Return the (x, y) coordinate for the center point of the cell that contains the specified text.  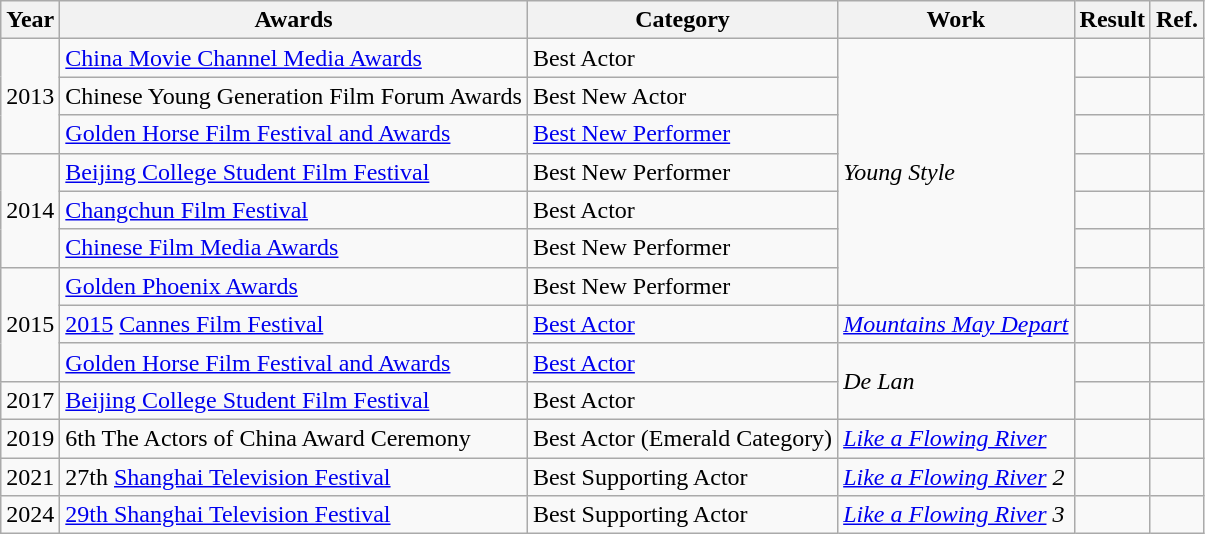
Mountains May Depart (956, 324)
Chinese Film Media Awards (294, 248)
27th Shanghai Television Festival (294, 477)
2017 (30, 400)
2013 (30, 96)
Result (1112, 20)
Work (956, 20)
2015 (30, 324)
Golden Phoenix Awards (294, 286)
2021 (30, 477)
Awards (294, 20)
Like a Flowing River (956, 438)
Chinese Young Generation Film Forum Awards (294, 96)
29th Shanghai Television Festival (294, 515)
2015 Cannes Film Festival (294, 324)
Like a Flowing River 2 (956, 477)
2024 (30, 515)
Category (682, 20)
Best Actor (Emerald Category) (682, 438)
6th The Actors of China Award Ceremony (294, 438)
Ref. (1176, 20)
2019 (30, 438)
Year (30, 20)
China Movie Channel Media Awards (294, 58)
De Lan (956, 381)
Changchun Film Festival (294, 210)
Best New Actor (682, 96)
Like a Flowing River 3 (956, 515)
Young Style (956, 172)
2014 (30, 210)
